Return (X, Y) of the center of cell containing provided text 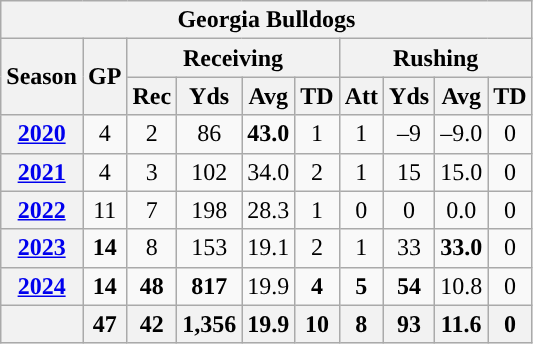
0.0 (462, 210)
817 (210, 286)
43.0 (268, 134)
54 (410, 286)
86 (210, 134)
–9.0 (462, 134)
48 (152, 286)
2020 (42, 134)
7 (152, 210)
5 (361, 286)
153 (210, 248)
1,356 (210, 324)
3 (152, 172)
28.3 (268, 210)
2023 (42, 248)
102 (210, 172)
198 (210, 210)
33.0 (462, 248)
Receiving (233, 58)
Rushing (436, 58)
11.6 (462, 324)
93 (410, 324)
2021 (42, 172)
Georgia Bulldogs (266, 20)
15.0 (462, 172)
15 (410, 172)
34.0 (268, 172)
33 (410, 248)
10 (317, 324)
42 (152, 324)
19.1 (268, 248)
–9 (410, 134)
10.8 (462, 286)
GP (104, 77)
2022 (42, 210)
Season (42, 77)
Rec (152, 96)
Att (361, 96)
47 (104, 324)
2024 (42, 286)
11 (104, 210)
